Scan for the cell matching the given text and deliver its (x, y) coordinate at center. 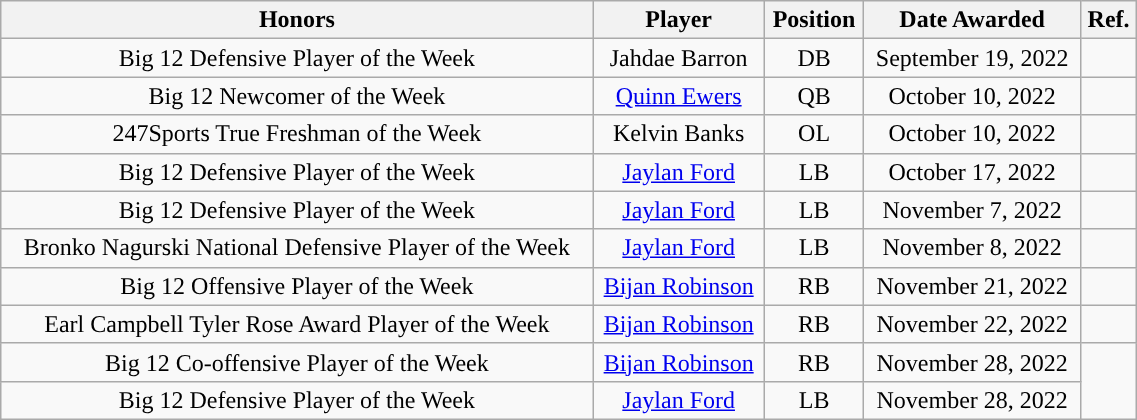
QB (814, 96)
Quinn Ewers (678, 96)
Earl Campbell Tyler Rose Award Player of the Week (297, 324)
September 19, 2022 (972, 58)
Honors (297, 20)
November 22, 2022 (972, 324)
Bronko Nagurski National Defensive Player of the Week (297, 248)
Player (678, 20)
November 21, 2022 (972, 286)
DB (814, 58)
November 8, 2022 (972, 248)
Date Awarded (972, 20)
Kelvin Banks (678, 134)
Jahdae Barron (678, 58)
November 7, 2022 (972, 210)
Big 12 Offensive Player of the Week (297, 286)
Position (814, 20)
October 17, 2022 (972, 172)
Big 12 Co-offensive Player of the Week (297, 362)
Ref. (1108, 20)
Big 12 Newcomer of the Week (297, 96)
247Sports True Freshman of the Week (297, 134)
OL (814, 134)
